Output the (x, y) coordinate of the center of the cell containing the given text.  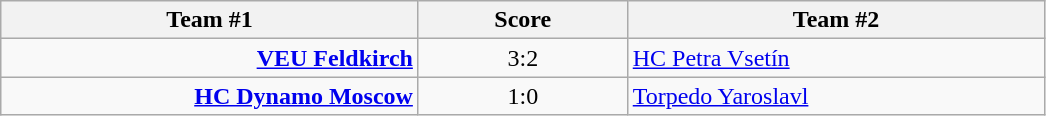
HC Dynamo Moscow (210, 96)
Torpedo Yaroslavl (836, 96)
Team #1 (210, 20)
HC Petra Vsetín (836, 58)
VEU Feldkirch (210, 58)
Score (522, 20)
Team #2 (836, 20)
1:0 (522, 96)
3:2 (522, 58)
